Identify which cell holds the provided text, then report its (X, Y) central coordinate. 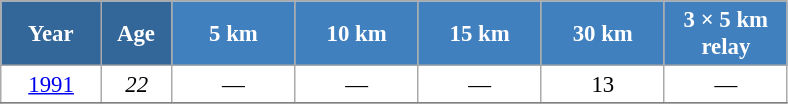
Year (52, 34)
1991 (52, 85)
10 km (356, 34)
Age (136, 34)
3 × 5 km relay (726, 34)
30 km (602, 34)
13 (602, 85)
22 (136, 85)
15 km (480, 34)
5 km (234, 34)
